Find where the given text appears and provide that cell's center as (x, y) coordinate. 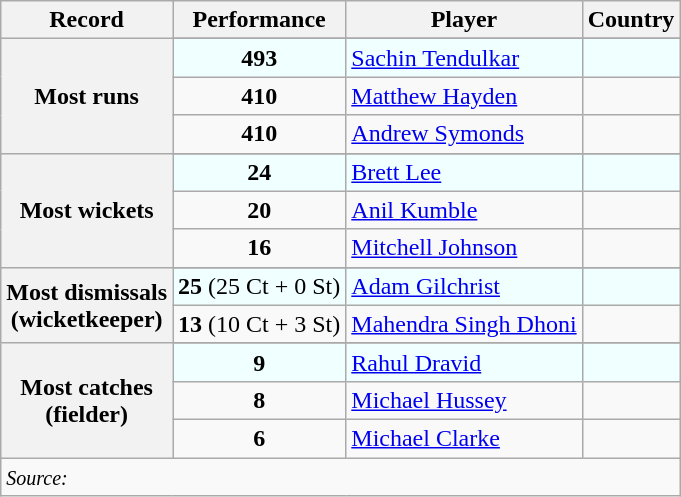
Most wickets (87, 210)
Sachin Tendulkar (464, 58)
13 (10 Ct + 3 St) (258, 324)
24 (258, 172)
493 (258, 58)
Adam Gilchrist (464, 286)
Anil Kumble (464, 210)
16 (258, 248)
Michael Hussey (464, 400)
9 (258, 362)
8 (258, 400)
20 (258, 210)
Country (631, 20)
Player (464, 20)
Record (87, 20)
Brett Lee (464, 172)
Mitchell Johnson (464, 248)
Performance (258, 20)
Most dismissals(wicketkeeper) (87, 305)
Mahendra Singh Dhoni (464, 324)
Matthew Hayden (464, 96)
Andrew Symonds (464, 134)
Most runs (87, 96)
Rahul Dravid (464, 362)
25 (25 Ct + 0 St) (258, 286)
Source: (340, 477)
6 (258, 438)
Michael Clarke (464, 438)
Most catches(fielder) (87, 400)
